Locate the cell with the specified text and output its (X, Y) center coordinate. 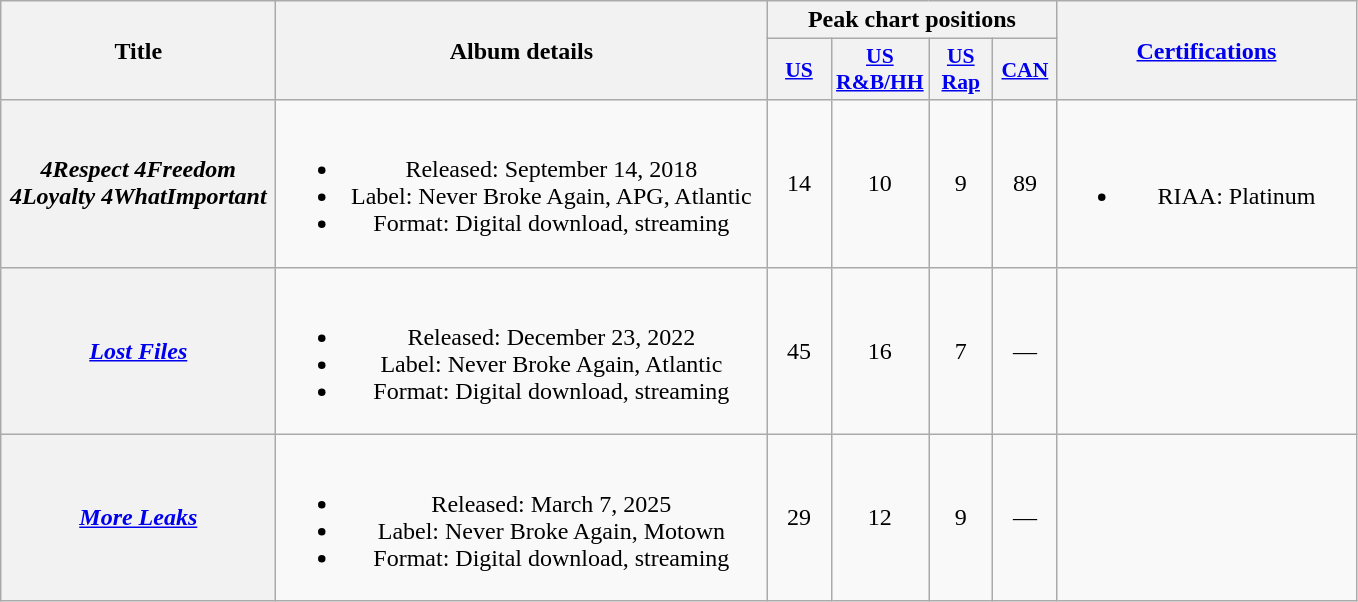
US (799, 70)
USR&B/HH (880, 70)
RIAA: Platinum (1206, 184)
Lost Files (138, 350)
16 (880, 350)
Certifications (1206, 50)
14 (799, 184)
Released: December 23, 2022Label: Never Broke Again, AtlanticFormat: Digital download, streaming (522, 350)
Released: March 7, 2025Label: Never Broke Again, MotownFormat: Digital download, streaming (522, 518)
4Respect 4Freedom 4Loyalty 4WhatImportant (138, 184)
Title (138, 50)
Album details (522, 50)
89 (1025, 184)
12 (880, 518)
10 (880, 184)
7 (961, 350)
More Leaks (138, 518)
US Rap (961, 70)
Peak chart positions (912, 20)
Released: September 14, 2018Label: Never Broke Again, APG, AtlanticFormat: Digital download, streaming (522, 184)
45 (799, 350)
CAN (1025, 70)
29 (799, 518)
